Extract the (X, Y) coordinate from the center of the cell holding the provided text.  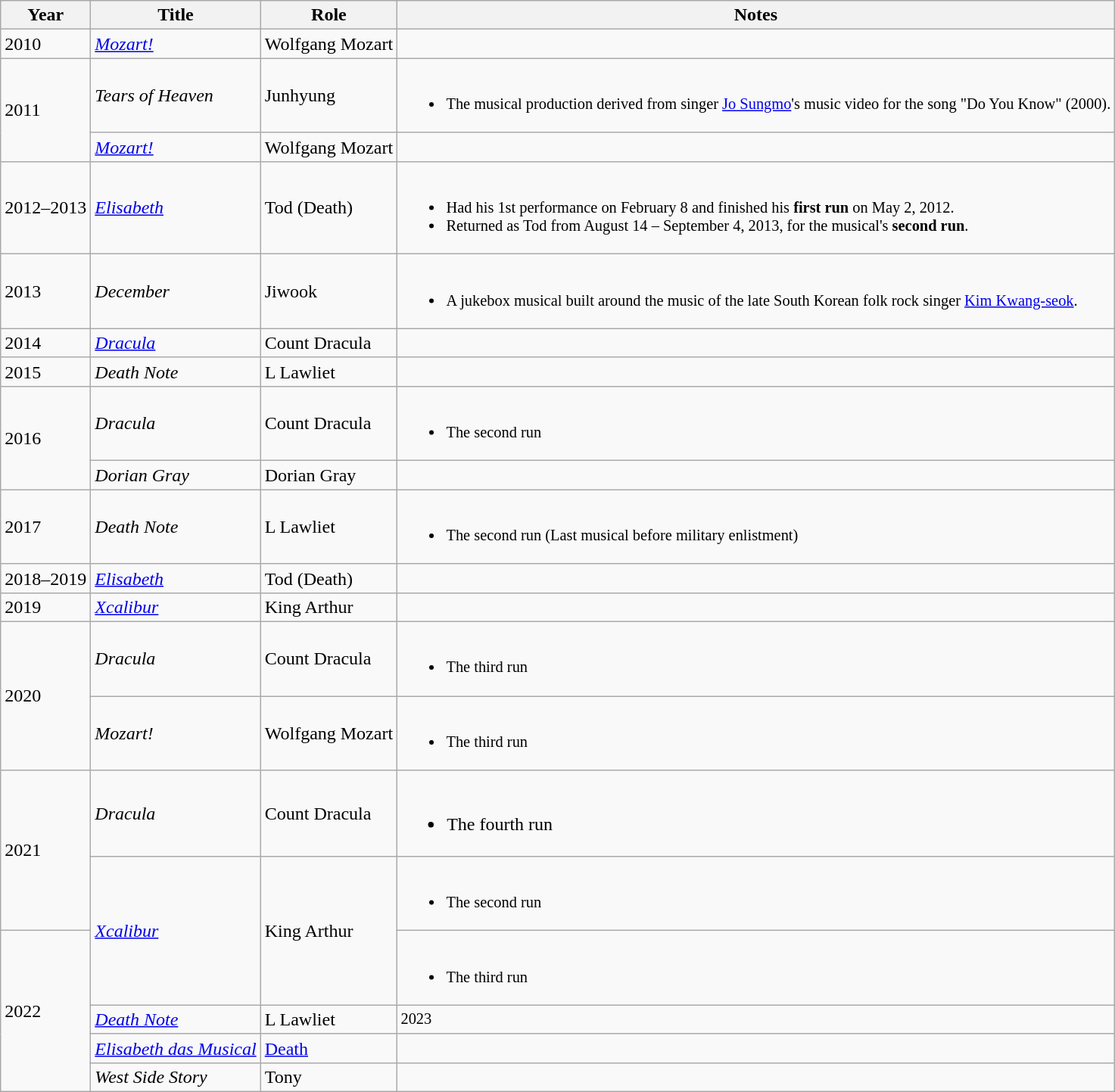
2019 (45, 607)
2011 (45, 110)
2013 (45, 291)
2023 (755, 1019)
Junhyung (329, 95)
2014 (45, 343)
2016 (45, 437)
Notes (755, 15)
2017 (45, 527)
The fourth run (755, 813)
A jukebox musical built around the music of the late South Korean folk rock singer Kim Kwang-seok. (755, 291)
2012–2013 (45, 207)
The musical production derived from singer Jo Sungmo's music video for the song "Do You Know" (2000). (755, 95)
Elisabeth das Musical (176, 1048)
Role (329, 15)
West Side Story (176, 1077)
2010 (45, 44)
Jiwook (329, 291)
Title (176, 15)
2022 (45, 1011)
2018–2019 (45, 578)
2020 (45, 696)
December (176, 291)
2015 (45, 372)
Tony (329, 1077)
2021 (45, 851)
Tears of Heaven (176, 95)
Death (329, 1048)
The second run (Last musical before military enlistment) (755, 527)
Year (45, 15)
